For the text-containing cell, return its midpoint in (x, y) coordinate format. 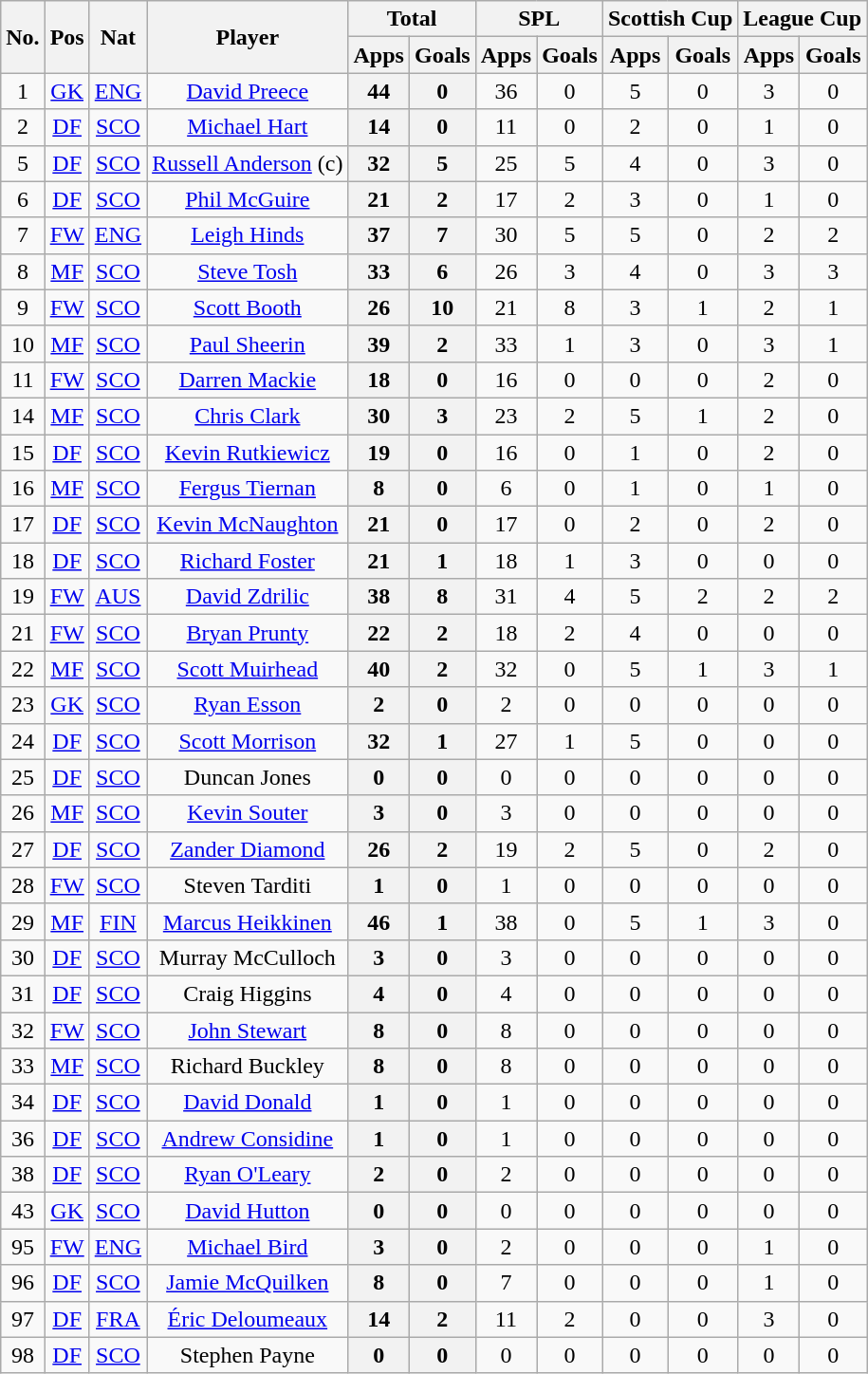
Duncan Jones (248, 777)
46 (379, 921)
Scott Muirhead (248, 669)
95 (23, 1247)
37 (379, 235)
Kevin McNaughton (248, 525)
Fergus Tiernan (248, 489)
Russell Anderson (c) (248, 163)
Richard Foster (248, 561)
Craig Higgins (248, 993)
Marcus Heikkinen (248, 921)
Chris Clark (248, 416)
John Stewart (248, 1030)
David Donald (248, 1103)
Jamie McQuilken (248, 1283)
Stephen Payne (248, 1355)
Zander Diamond (248, 849)
34 (23, 1103)
24 (23, 741)
Scott Morrison (248, 741)
FIN (118, 921)
Scottish Cup (670, 19)
Éric Deloumeaux (248, 1319)
AUS (118, 597)
Scott Booth (248, 307)
96 (23, 1283)
Pos (66, 37)
15 (23, 453)
98 (23, 1355)
No. (23, 37)
Steven Tarditi (248, 885)
Kevin Souter (248, 813)
44 (379, 91)
SPL (539, 19)
Ryan Esson (248, 705)
Player (248, 37)
97 (23, 1319)
Total (412, 19)
David Preece (248, 91)
Nat (118, 37)
FRA (118, 1319)
Darren Mackie (248, 380)
Leigh Hinds (248, 235)
Michael Hart (248, 127)
28 (23, 885)
40 (379, 669)
43 (23, 1211)
Paul Sheerin (248, 343)
39 (379, 343)
League Cup (803, 19)
Andrew Considine (248, 1139)
Kevin Rutkiewicz (248, 453)
Murray McCulloch (248, 957)
29 (23, 921)
Michael Bird (248, 1247)
Steve Tosh (248, 271)
Bryan Prunty (248, 633)
David Hutton (248, 1211)
Ryan O'Leary (248, 1175)
David Zdrilic (248, 597)
Richard Buckley (248, 1067)
9 (23, 307)
Phil McGuire (248, 199)
